Scan for the cell matching the given text and deliver its (x, y) coordinate at center. 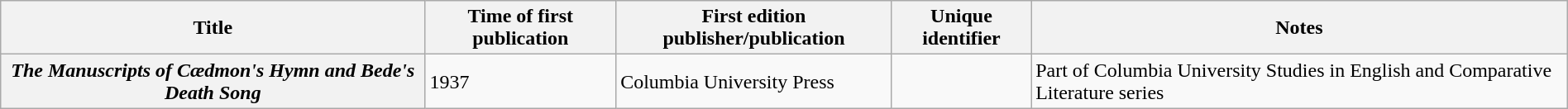
Unique identifier (961, 28)
1937 (521, 81)
Title (213, 28)
Time of first publication (521, 28)
First edition publisher/publication (754, 28)
Part of Columbia University Studies in English and Comparative Literature series (1300, 81)
The Manuscripts of Cædmon's Hymn and Bede's Death Song (213, 81)
Notes (1300, 28)
Columbia University Press (754, 81)
